Return [x, y] of the center of cell containing provided text 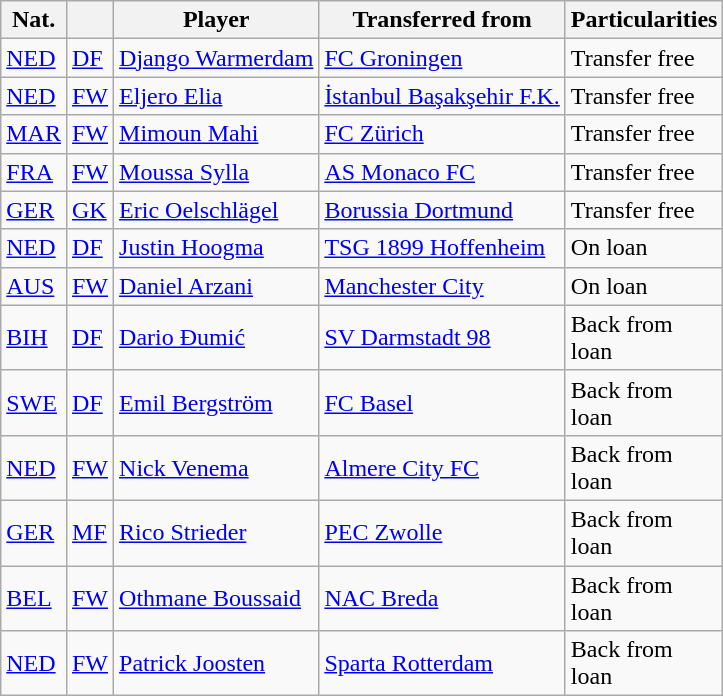
Nat. [34, 20]
GK [90, 210]
NAC Breda [442, 598]
Django Warmerdam [216, 58]
PEC Zwolle [442, 532]
Patrick Joosten [216, 664]
Justin Hoogma [216, 248]
FC Zürich [442, 134]
Rico Strieder [216, 532]
AS Monaco FC [442, 172]
BIH [34, 338]
Almere City FC [442, 468]
Emil Bergström [216, 402]
Particularities [644, 20]
Nick Venema [216, 468]
Eljero Elia [216, 96]
Daniel Arzani [216, 286]
TSG 1899 Hoffenheim [442, 248]
Mimoun Mahi [216, 134]
AUS [34, 286]
Sparta Rotterdam [442, 664]
MAR [34, 134]
BEL [34, 598]
İstanbul Başakşehir F.K. [442, 96]
FC Groningen [442, 58]
FC Basel [442, 402]
SWE [34, 402]
Dario Đumić [216, 338]
Player [216, 20]
Manchester City [442, 286]
FRA [34, 172]
Transferred from [442, 20]
SV Darmstadt 98 [442, 338]
Borussia Dortmund [442, 210]
Eric Oelschlägel [216, 210]
Moussa Sylla [216, 172]
Othmane Boussaid [216, 598]
MF [90, 532]
